Pinpoint the cell where the given text exists, returning its [X, Y] midpoint coordinate. 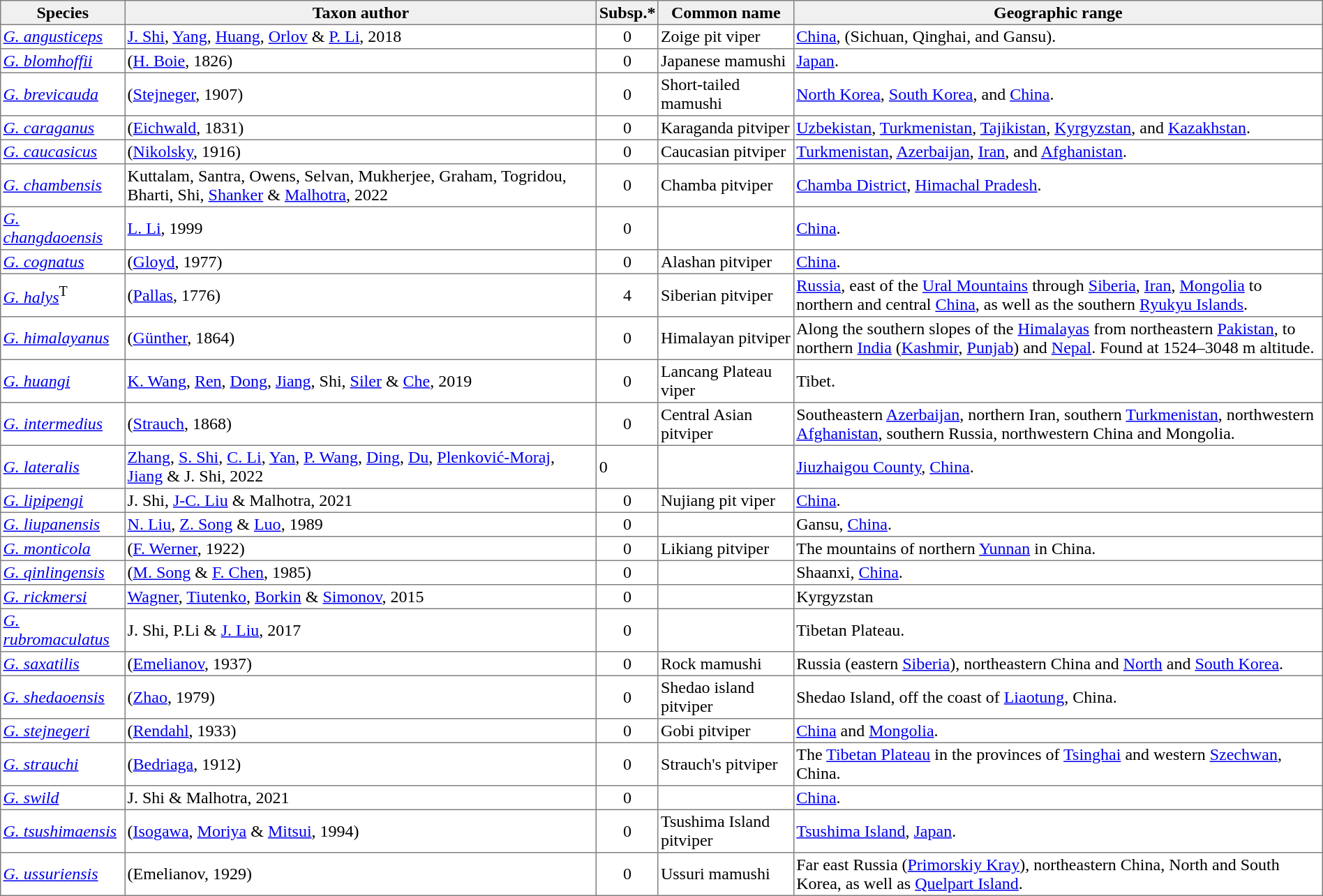
G. caucasicus [63, 151]
Himalayan pitviper [726, 338]
Kyrgyzstan [1058, 597]
Far east Russia (Primorskiy Kray), northeastern China, North and South Korea, as well as Quelpart Island. [1058, 874]
Tibetan Plateau. [1058, 630]
(Günther, 1864) [361, 338]
Rock mamushi [726, 664]
(Pallas, 1776) [361, 295]
Russia (eastern Siberia), northeastern China and North and South Korea. [1058, 664]
G. brevicauda [63, 94]
G. liupanensis [63, 524]
G. rickmersi [63, 597]
Along the southern slopes of the Himalayas from northeastern Pakistan, to northern India (Kashmir, Punjab) and Nepal. Found at 1524–3048 m altitude. [1058, 338]
Nujiang pit viper [726, 500]
G. strauchi [63, 764]
Chamba pitviper [726, 186]
(Zhao, 1979) [361, 697]
Gobi pitviper [726, 731]
G. changdaoensis [63, 228]
(Strauch, 1868) [361, 424]
Turkmenistan, Azerbaijan, Iran, and Afghanistan. [1058, 151]
Japanese mamushi [726, 61]
L. Li, 1999 [361, 228]
Common name [726, 13]
Species [63, 13]
(H. Boie, 1826) [361, 61]
(Eichwald, 1831) [361, 128]
G. stejnegeri [63, 731]
Central Asian pitviper [726, 424]
Shedao island pitviper [726, 697]
(Isogawa, Moriya & Mitsui, 1994) [361, 831]
G. cognatus [63, 262]
G. ussuriensis [63, 874]
North Korea, South Korea, and China. [1058, 94]
(Stejneger, 1907) [361, 94]
Gansu, China. [1058, 524]
G. intermedius [63, 424]
(Nikolsky, 1916) [361, 151]
(M. Song & F. Chen, 1985) [361, 572]
Likiang pitviper [726, 548]
Zoige pit viper [726, 36]
Wagner, Tiutenko, Borkin & Simonov, 2015 [361, 597]
Russia, east of the Ural Mountains through Siberia, Iran, Mongolia to northern and central China, as well as the southern Ryukyu Islands. [1058, 295]
(Bedriaga, 1912) [361, 764]
(F. Werner, 1922) [361, 548]
China and Mongolia. [1058, 731]
(Gloyd, 1977) [361, 262]
Chamba District, Himachal Pradesh. [1058, 186]
China, (Sichuan, Qinghai, and Gansu). [1058, 36]
Karaganda pitviper [726, 128]
Ussuri mamushi [726, 874]
Uzbekistan, Turkmenistan, Tajikistan, Kyrgyzstan, and Kazakhstan. [1058, 128]
J. Shi, J-C. Liu & Malhotra, 2021 [361, 500]
G. rubromaculatus [63, 630]
G. lateralis [63, 467]
K. Wang, Ren, Dong, Jiang, Shi, Siler & Che, 2019 [361, 381]
Alashan pitviper [726, 262]
G. angusticeps [63, 36]
G. saxatilis [63, 664]
G. blomhoffii [63, 61]
Tsushima Island, Japan. [1058, 831]
(Emelianov, 1937) [361, 664]
G. shedaoensis [63, 697]
Southeastern Azerbaijan, northern Iran, southern Turkmenistan, northwestern Afghanistan, southern Russia, northwestern China and Mongolia. [1058, 424]
G. tsushimaensis [63, 831]
Tsushima Island pitviper [726, 831]
Strauch's pitviper [726, 764]
Short-tailed mamushi [726, 94]
Caucasian pitviper [726, 151]
Taxon author [361, 13]
J. Shi & Malhotra, 2021 [361, 798]
J. Shi, P.Li & J. Liu, 2017 [361, 630]
G. halysT [63, 295]
4 [627, 295]
G. lipipengi [63, 500]
(Emelianov, 1929) [361, 874]
Zhang, S. Shi, C. Li, Yan, P. Wang, Ding, Du, Plenković-Moraj, Jiang & J. Shi, 2022 [361, 467]
Japan. [1058, 61]
Siberian pitviper [726, 295]
Lancang Plateau viper [726, 381]
(Rendahl, 1933) [361, 731]
N. Liu, Z. Song & Luo, 1989 [361, 524]
The mountains of northern Yunnan in China. [1058, 548]
Subsp.* [627, 13]
Tibet. [1058, 381]
G. himalayanus [63, 338]
G. swild [63, 798]
The Tibetan Plateau in the provinces of Tsinghai and western Szechwan, China. [1058, 764]
G. qinlingensis [63, 572]
Geographic range [1058, 13]
Kuttalam, Santra, Owens, Selvan, Mukherjee, Graham, Togridou, Bharti, Shi, Shanker & Malhotra, 2022 [361, 186]
G. chambensis [63, 186]
G. monticola [63, 548]
Shaanxi, China. [1058, 572]
G. caraganus [63, 128]
J. Shi, Yang, Huang, Orlov & P. Li, 2018 [361, 36]
G. huangi [63, 381]
Jiuzhaigou County, China. [1058, 467]
Shedao Island, off the coast of Liaotung, China. [1058, 697]
